Determine the [X, Y] coordinate at the center of the cell enclosing the given text.  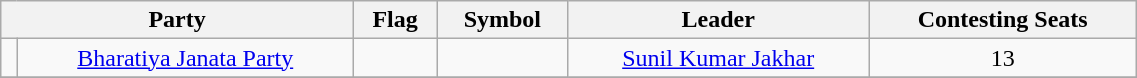
Symbol [502, 20]
Flag [395, 20]
Leader [718, 20]
Contesting Seats [1003, 20]
13 [1003, 58]
Bharatiya Janata Party [185, 58]
Sunil Kumar Jakhar [718, 58]
Party [178, 20]
